Pinpoint the cell where the given text exists, returning its [X, Y] midpoint coordinate. 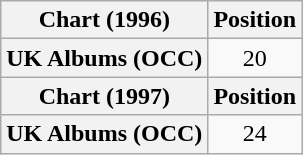
20 [255, 58]
24 [255, 134]
Chart (1997) [104, 96]
Chart (1996) [104, 20]
